Search for the cell housing the specified text and yield its (x, y) center coordinate. 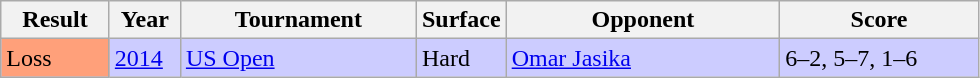
Tournament (298, 20)
Year (144, 20)
6–2, 5–7, 1–6 (880, 58)
Loss (56, 58)
Result (56, 20)
Opponent (643, 20)
Hard (461, 58)
Score (880, 20)
2014 (144, 58)
Surface (461, 20)
Omar Jasika (643, 58)
US Open (298, 58)
